Capture the cell that displays the provided text and extract its (x, y) central coordinate. 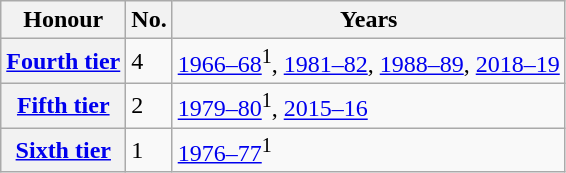
1 (149, 150)
Sixth tier (64, 150)
1976–771 (368, 150)
2 (149, 106)
Fourth tier (64, 62)
1979–801, 2015–16 (368, 106)
Fifth tier (64, 106)
4 (149, 62)
Years (368, 20)
Honour (64, 20)
1966–681, 1981–82, 1988–89, 2018–19 (368, 62)
No. (149, 20)
